For the text-containing cell, return its midpoint in [x, y] coordinate format. 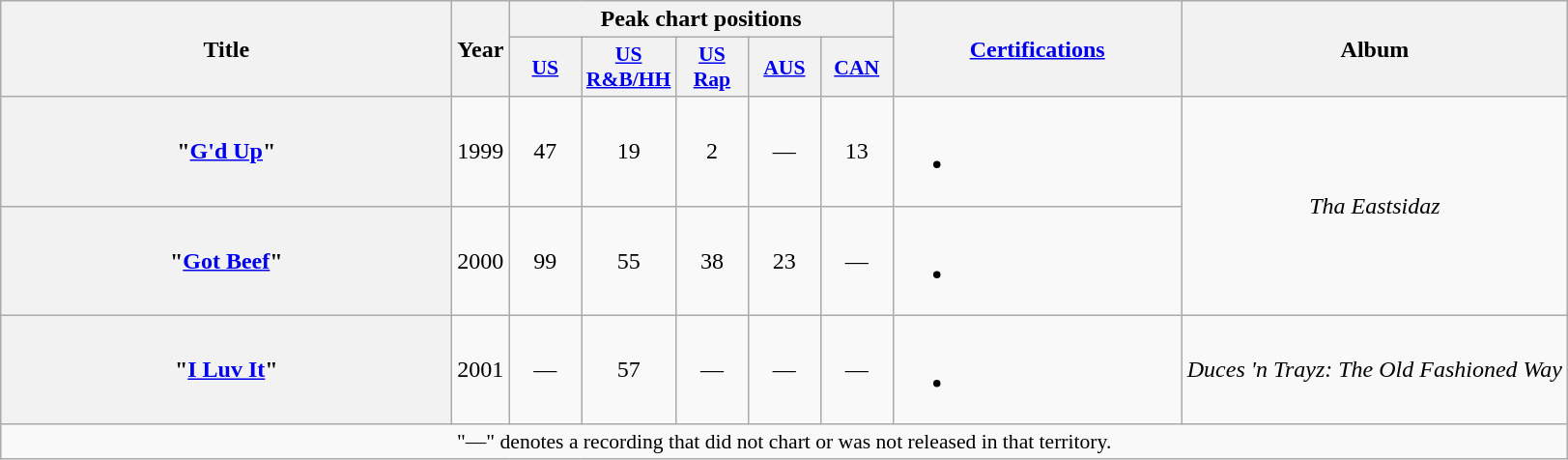
2001 [481, 369]
CAN [856, 68]
AUS [784, 68]
19 [629, 151]
Title [226, 48]
US Rap [711, 68]
Duces 'n Trayz: The Old Fashioned Way [1374, 369]
47 [545, 151]
Peak chart positions [701, 19]
13 [856, 151]
57 [629, 369]
USR&B/HH [629, 68]
"I Luv It" [226, 369]
Album [1374, 48]
Tha Eastsidaz [1374, 206]
Certifications [1038, 48]
99 [545, 261]
2 [711, 151]
"G'd Up" [226, 151]
Year [481, 48]
"Got Beef" [226, 261]
38 [711, 261]
55 [629, 261]
1999 [481, 151]
US [545, 68]
2000 [481, 261]
23 [784, 261]
"—" denotes a recording that did not chart or was not released in that territory. [784, 442]
